Return the (X, Y) coordinate for the center point of the cell that contains the specified text.  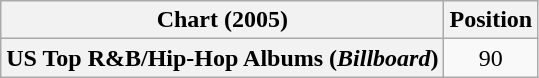
90 (491, 58)
Position (491, 20)
Chart (2005) (222, 20)
US Top R&B/Hip-Hop Albums (Billboard) (222, 58)
